Provide the (x, y) coordinate of the cell's center where the given text is located.  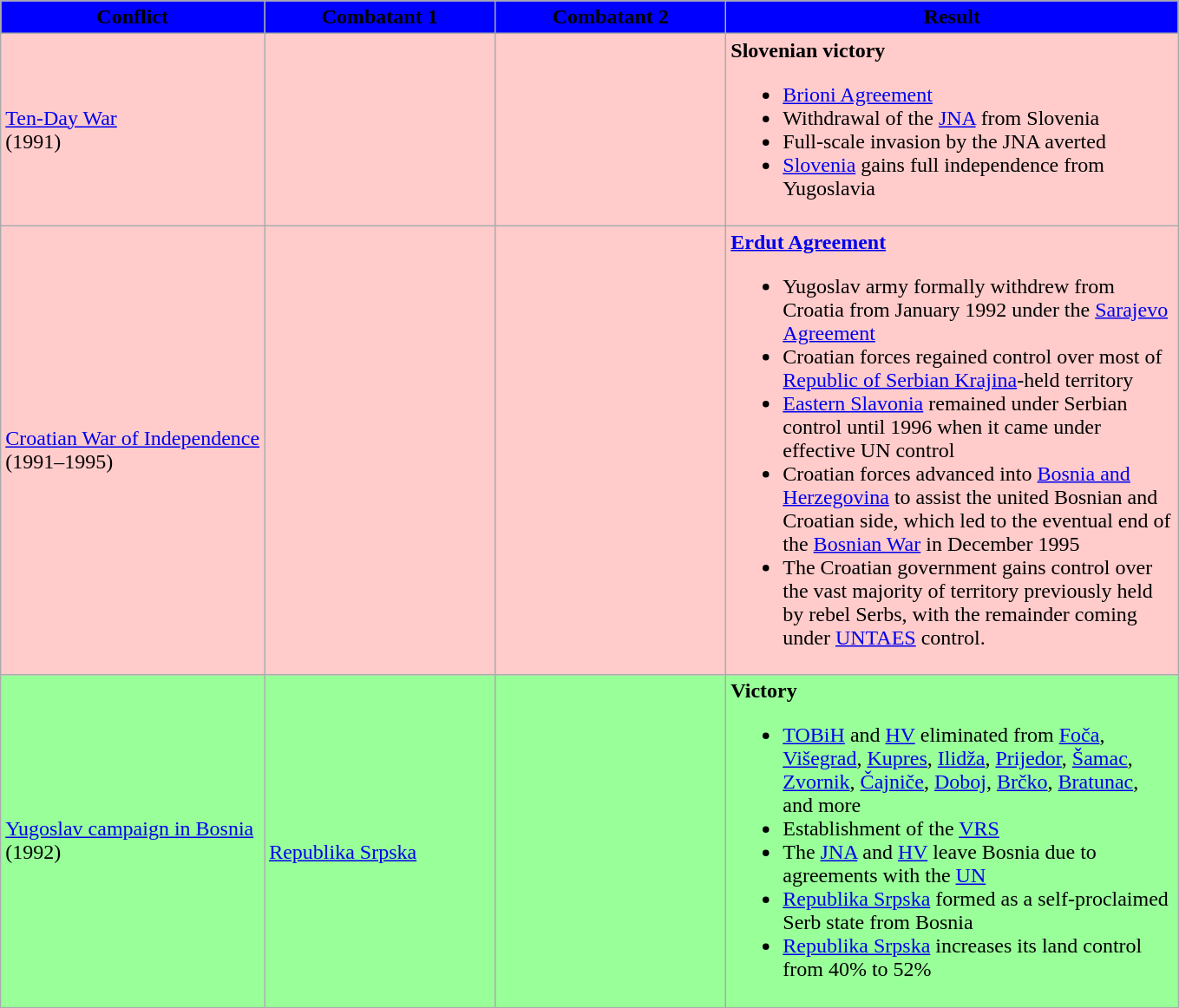
Conflict (133, 17)
Yugoslav campaign in Bosnia(1992) (133, 841)
Result (953, 17)
Ten-Day War(1991) (133, 130)
Republika Srpska (380, 841)
Croatian War of Independence(1991–1995) (133, 450)
Combatant 2 (611, 17)
Combatant 1 (380, 17)
